Locate the cell with the specified text and output its [X, Y] center coordinate. 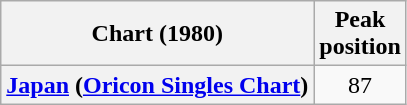
Chart (1980) [158, 34]
Peakposition [360, 34]
87 [360, 85]
Japan (Oricon Singles Chart) [158, 85]
